Detect which cell encompasses the target text, then output its (X, Y) center coordinate. 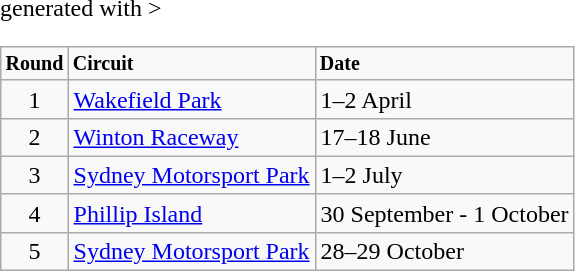
Wakefield Park (192, 99)
1–2 April (444, 99)
5 (34, 251)
4 (34, 213)
1–2 July (444, 175)
3 (34, 175)
2 (34, 137)
Round (34, 64)
17–18 June (444, 137)
30 September - 1 October (444, 213)
Circuit (192, 64)
Date (444, 64)
28–29 October (444, 251)
1 (34, 99)
Winton Raceway (192, 137)
Phillip Island (192, 213)
